Provide the (X, Y) coordinate of the cell's center where the given text is located.  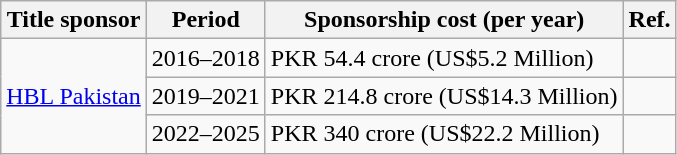
HBL Pakistan (74, 96)
PKR 214.8 crore (US$14.3 Million) (444, 96)
Period (206, 20)
2016–2018 (206, 58)
Sponsorship cost (per year) (444, 20)
PKR 340 crore (US$22.2 Million) (444, 134)
2019–2021 (206, 96)
PKR 54.4 crore (US$5.2 Million) (444, 58)
Ref. (650, 20)
2022–2025 (206, 134)
Title sponsor (74, 20)
